Scan for the cell matching the given text and deliver its (X, Y) coordinate at center. 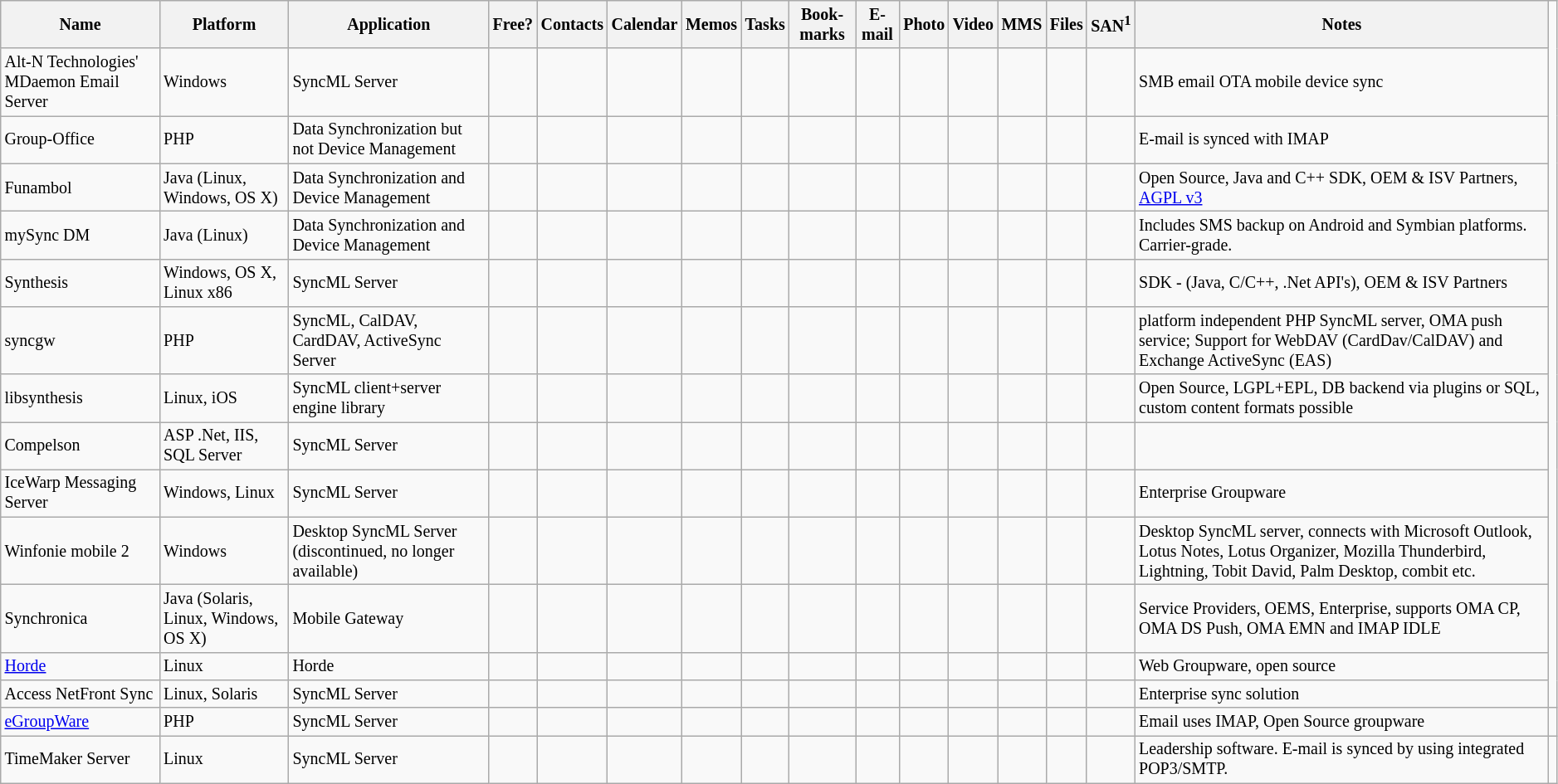
Funambol (81, 187)
Access NetFront Sync (81, 694)
ASP .Net, IIS, SQL Server (224, 446)
Mobile Gateway (388, 619)
Open Source, LGPL+EPL, DB backend via plugins or SQL, custom content formats possible (1341, 398)
eGroupWare (81, 722)
Web Groupware, open source (1341, 667)
SMB email OTA mobile device sync (1341, 83)
libsynthesis (81, 398)
Free? (513, 25)
Enterprise sync solution (1341, 694)
Data Synchronization but not Device Management (388, 139)
Book- marks (823, 25)
mySync DM (81, 236)
Compelson (81, 446)
Memos (711, 25)
SDK - (Java, C/C++, .Net API's), OEM & ISV Partners (1341, 282)
Service Providers, OEMS, Enterprise, supports OMA CP, OMA DS Push, OMA EMN and IMAP IDLE (1341, 619)
Alt-N Technologies' MDaemon Email Server (81, 83)
Synthesis (81, 282)
Linux, Solaris (224, 694)
Enterprise Groupware (1341, 493)
Notes (1341, 25)
Includes SMS backup on Android and Symbian platforms. Carrier-grade. (1341, 236)
Leadership software. E-mail is synced by using integrated POP3/SMTP. (1341, 760)
E-mail (878, 25)
MMS (1022, 25)
IceWarp Messaging Server (81, 493)
Windows, Linux (224, 493)
Synchronica (81, 619)
Java (Linux, Windows, OS X) (224, 187)
Windows, OS X, Linux x86 (224, 282)
Open Source, Java and C++ SDK, OEM & ISV Partners, AGPL v3 (1341, 187)
Java (Solaris, Linux, Windows, OS X) (224, 619)
Group-Office (81, 139)
Tasks (765, 25)
platform independent PHP SyncML server, OMA push service; Support for WebDAV (CardDav/CalDAV) and Exchange ActiveSync (EAS) (1341, 340)
Name (81, 25)
Application (388, 25)
Email uses IMAP, Open Source groupware (1341, 722)
Java (Linux) (224, 236)
TimeMaker Server (81, 760)
E-mail is synced with IMAP (1341, 139)
syncgw (81, 340)
Photo (923, 25)
Video (973, 25)
Linux, iOS (224, 398)
Calendar (644, 25)
Desktop SyncML Server (discontinued, no longer available) (388, 551)
Contacts (573, 25)
SyncML client+server engine library (388, 398)
Winfonie mobile 2 (81, 551)
SyncML, CalDAV, CardDAV, ActiveSync Server (388, 340)
Platform (224, 25)
Files (1066, 25)
SAN1 (1111, 25)
